Extract the [X, Y] coordinate from the center of the cell holding the provided text.  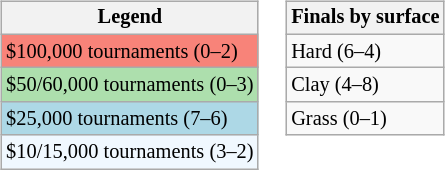
Grass (0–1) [365, 119]
Clay (4–8) [365, 85]
$50/60,000 tournaments (0–3) [130, 85]
Hard (6–4) [365, 51]
$100,000 tournaments (0–2) [130, 51]
Finals by surface [365, 18]
$10/15,000 tournaments (3–2) [130, 152]
Legend [130, 18]
$25,000 tournaments (7–6) [130, 119]
